Identify which cell holds the provided text, then report its [x, y] central coordinate. 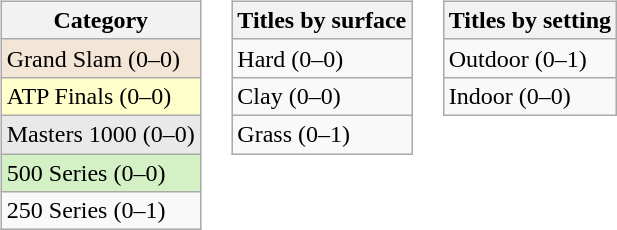
Titles by setting [530, 20]
Outdoor (0–1) [530, 58]
Grand Slam (0–0) [100, 58]
Masters 1000 (0–0) [100, 134]
Titles by surface [322, 20]
Clay (0–0) [322, 96]
Grass (0–1) [322, 134]
500 Series (0–0) [100, 173]
Category [100, 20]
250 Series (0–1) [100, 211]
Hard (0–0) [322, 58]
ATP Finals (0–0) [100, 96]
Indoor (0–0) [530, 96]
